Detect which cell encompasses the target text, then output its [X, Y] center coordinate. 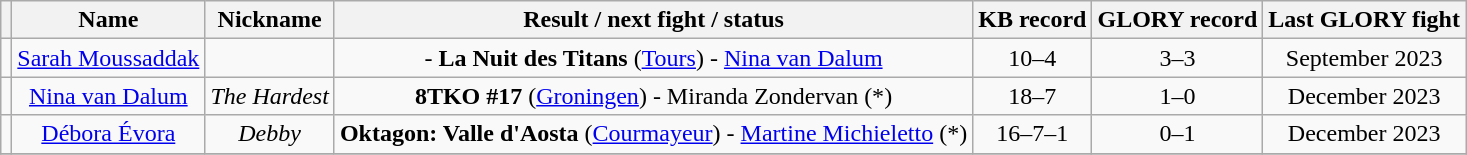
8TKO #17 (Groningen) - Miranda Zondervan (*) [653, 96]
Nickname [270, 20]
1–0 [1178, 96]
Result / next fight / status [653, 20]
10–4 [1032, 58]
16–7–1 [1032, 134]
Sarah Moussaddak [108, 58]
Oktagon: Valle d'Aosta (Courmayeur) - Martine Michieletto (*) [653, 134]
The Hardest [270, 96]
KB record [1032, 20]
0–1 [1178, 134]
Debby [270, 134]
Name [108, 20]
Last GLORY fight [1364, 20]
- La Nuit des Titans (Tours) - Nina van Dalum [653, 58]
18–7 [1032, 96]
3–3 [1178, 58]
GLORY record [1178, 20]
Débora Évora [108, 134]
September 2023 [1364, 58]
Nina van Dalum [108, 96]
